Locate the cell with the specified text and output its (X, Y) center coordinate. 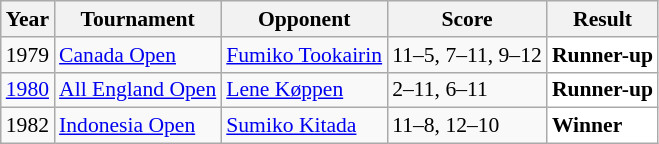
Opponent (304, 19)
Lene Køppen (304, 90)
11–8, 12–10 (467, 126)
Fumiko Tookairin (304, 55)
Winner (602, 126)
1979 (28, 55)
Sumiko Kitada (304, 126)
11–5, 7–11, 9–12 (467, 55)
1982 (28, 126)
Year (28, 19)
Canada Open (138, 55)
Result (602, 19)
2–11, 6–11 (467, 90)
1980 (28, 90)
All England Open (138, 90)
Indonesia Open (138, 126)
Score (467, 19)
Tournament (138, 19)
